From the cell containing the given text, extract its center point as (x, y) coordinate. 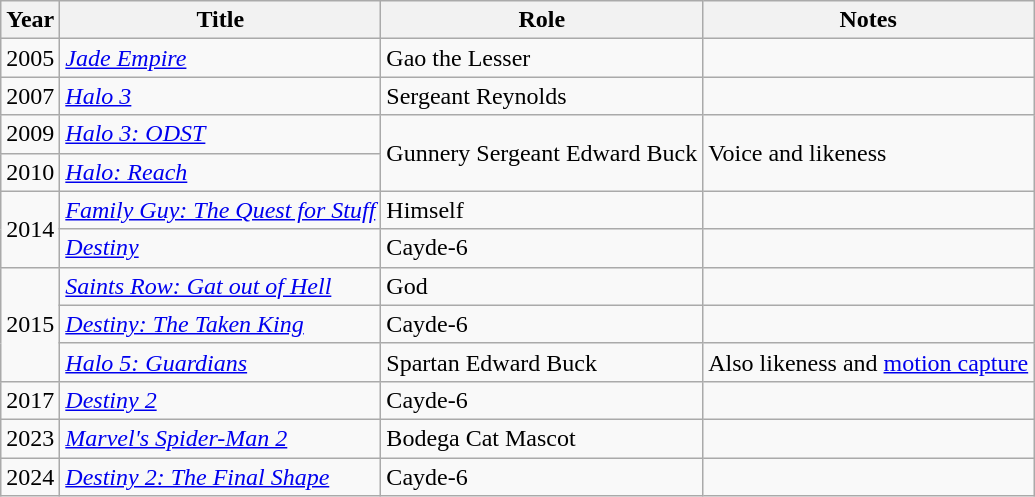
2009 (30, 134)
Himself (542, 210)
Halo 3 (220, 96)
2014 (30, 229)
2005 (30, 58)
2007 (30, 96)
Destiny 2 (220, 400)
Sergeant Reynolds (542, 96)
Marvel's Spider-Man 2 (220, 438)
God (542, 286)
2015 (30, 324)
Gunnery Sergeant Edward Buck (542, 153)
2023 (30, 438)
Family Guy: The Quest for Stuff (220, 210)
2024 (30, 477)
Role (542, 20)
Halo 5: Guardians (220, 362)
2010 (30, 172)
Year (30, 20)
Voice and likeness (868, 153)
Halo 3: ODST (220, 134)
Jade Empire (220, 58)
Notes (868, 20)
Destiny (220, 248)
Gao the Lesser (542, 58)
2017 (30, 400)
Halo: Reach (220, 172)
Bodega Cat Mascot (542, 438)
Destiny: The Taken King (220, 324)
Saints Row: Gat out of Hell (220, 286)
Also likeness and motion capture (868, 362)
Spartan Edward Buck (542, 362)
Destiny 2: The Final Shape (220, 477)
Title (220, 20)
